Search for the cell housing the specified text and yield its [X, Y] center coordinate. 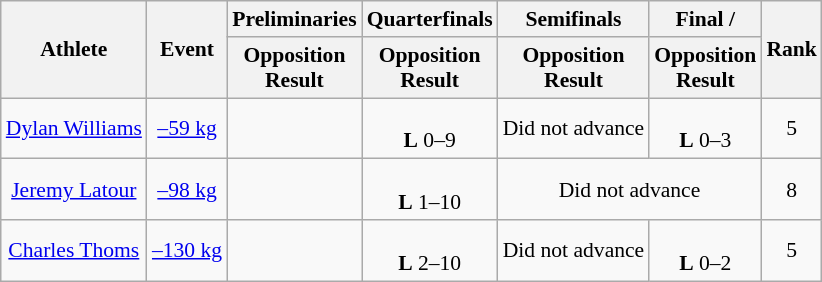
Athlete [74, 50]
L 0–9 [430, 128]
Semifinals [574, 19]
L 2–10 [430, 250]
Final / [705, 19]
Dylan Williams [74, 128]
–59 kg [187, 128]
–98 kg [187, 190]
Charles Thoms [74, 250]
L 1–10 [430, 190]
Jeremy Latour [74, 190]
–130 kg [187, 250]
L 0–3 [705, 128]
8 [792, 190]
Rank [792, 50]
Event [187, 50]
Preliminaries [294, 19]
L 0–2 [705, 250]
Quarterfinals [430, 19]
